Identify which cell holds the provided text, then report its (x, y) central coordinate. 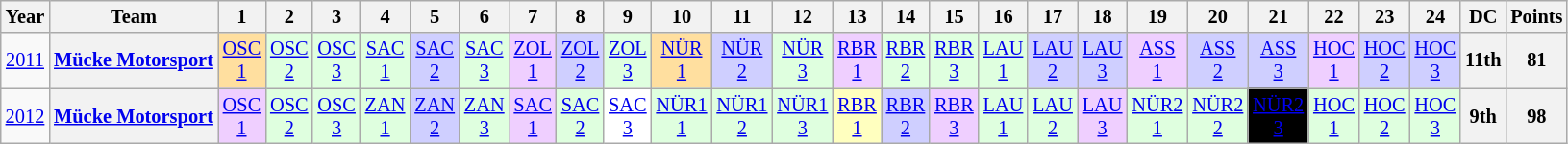
1 (242, 16)
18 (1103, 16)
NÜR22 (1217, 116)
11 (742, 16)
4 (386, 16)
NÜR23 (1279, 116)
6 (485, 16)
2011 (25, 60)
22 (1334, 16)
13 (857, 16)
2 (288, 16)
16 (1004, 16)
9 (627, 16)
Team (134, 16)
98 (1536, 116)
ZOL1 (533, 60)
15 (954, 16)
ASS3 (1279, 60)
10 (683, 16)
23 (1384, 16)
ZAN2 (435, 116)
2012 (25, 116)
NÜR21 (1157, 116)
NÜR12 (742, 116)
20 (1217, 16)
21 (1279, 16)
NÜR2 (742, 60)
ZAN3 (485, 116)
ZOL3 (627, 60)
11th (1482, 60)
NÜR13 (802, 116)
ASS1 (1157, 60)
12 (802, 16)
ASS2 (1217, 60)
ZOL2 (581, 60)
ZAN1 (386, 116)
Points (1536, 16)
NÜR3 (802, 60)
17 (1053, 16)
7 (533, 16)
5 (435, 16)
19 (1157, 16)
NÜR11 (683, 116)
DC (1482, 16)
24 (1436, 16)
81 (1536, 60)
NÜR1 (683, 60)
8 (581, 16)
14 (906, 16)
9th (1482, 116)
Year (25, 16)
3 (336, 16)
